Output the [x, y] coordinate of the center of the cell containing the given text.  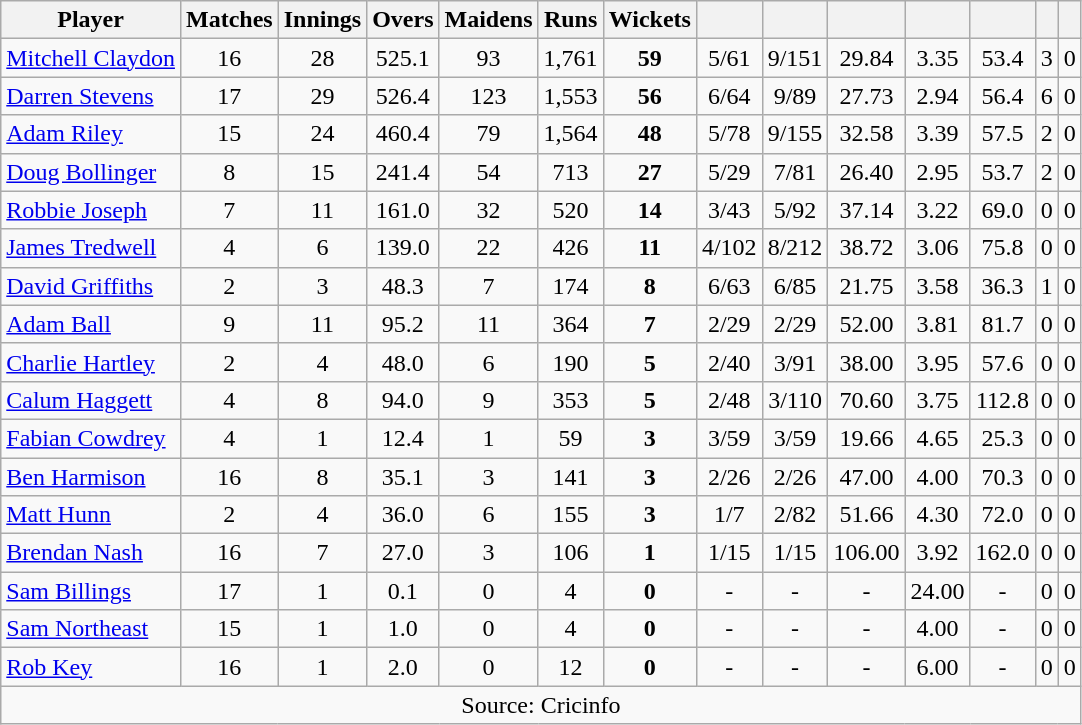
141 [570, 477]
9/89 [795, 96]
36.3 [1002, 286]
Fabian Cowdrey [91, 438]
525.1 [403, 58]
3.06 [938, 248]
713 [570, 172]
460.4 [403, 134]
26.40 [866, 172]
3.22 [938, 210]
3.39 [938, 134]
Overs [403, 20]
161.0 [403, 210]
81.7 [1002, 324]
35.1 [403, 477]
162.0 [1002, 553]
56 [650, 96]
4.65 [938, 438]
139.0 [403, 248]
27 [650, 172]
14 [650, 210]
Charlie Hartley [91, 362]
Doug Bollinger [91, 172]
25.3 [1002, 438]
106 [570, 553]
22 [488, 248]
1,553 [570, 96]
37.14 [866, 210]
36.0 [403, 515]
9/151 [795, 58]
70.3 [1002, 477]
52.00 [866, 324]
Adam Riley [91, 134]
29.84 [866, 58]
1,564 [570, 134]
190 [570, 362]
93 [488, 58]
Ben Harmison [91, 477]
3.95 [938, 362]
174 [570, 286]
520 [570, 210]
3.92 [938, 553]
21.75 [866, 286]
Adam Ball [91, 324]
3.35 [938, 58]
Sam Billings [91, 591]
6.00 [938, 667]
75.8 [1002, 248]
1.0 [403, 629]
57.6 [1002, 362]
6/64 [729, 96]
1/7 [729, 515]
3.81 [938, 324]
2/48 [729, 400]
5/61 [729, 58]
3.58 [938, 286]
2/82 [795, 515]
353 [570, 400]
56.4 [1002, 96]
Rob Key [91, 667]
7/81 [795, 172]
19.66 [866, 438]
241.4 [403, 172]
48 [650, 134]
24 [322, 134]
364 [570, 324]
32 [488, 210]
70.60 [866, 400]
Mitchell Claydon [91, 58]
38.00 [866, 362]
9/155 [795, 134]
5/29 [729, 172]
27.73 [866, 96]
526.4 [403, 96]
1,761 [570, 58]
4.30 [938, 515]
Source: Cricinfo [541, 705]
4/102 [729, 248]
95.2 [403, 324]
53.7 [1002, 172]
2.0 [403, 667]
Matches [229, 20]
Darren Stevens [91, 96]
12 [570, 667]
5/78 [729, 134]
79 [488, 134]
94.0 [403, 400]
27.0 [403, 553]
123 [488, 96]
Calum Haggett [91, 400]
112.8 [1002, 400]
3.75 [938, 400]
Innings [322, 20]
3/43 [729, 210]
6/63 [729, 286]
426 [570, 248]
2/40 [729, 362]
Wickets [650, 20]
6/85 [795, 286]
54 [488, 172]
69.0 [1002, 210]
Robbie Joseph [91, 210]
38.72 [866, 248]
51.66 [866, 515]
29 [322, 96]
3/91 [795, 362]
3/110 [795, 400]
72.0 [1002, 515]
28 [322, 58]
Matt Hunn [91, 515]
12.4 [403, 438]
8/212 [795, 248]
Maidens [488, 20]
48.3 [403, 286]
48.0 [403, 362]
Runs [570, 20]
James Tredwell [91, 248]
57.5 [1002, 134]
2.95 [938, 172]
Brendan Nash [91, 553]
155 [570, 515]
106.00 [866, 553]
47.00 [866, 477]
5/92 [795, 210]
David Griffiths [91, 286]
Sam Northeast [91, 629]
Player [91, 20]
32.58 [866, 134]
0.1 [403, 591]
2.94 [938, 96]
53.4 [1002, 58]
24.00 [938, 591]
